Identify which cell holds the provided text, then report its [x, y] central coordinate. 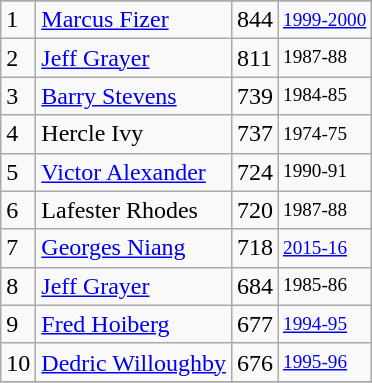
Marcus Fizer [134, 20]
7 [18, 248]
4 [18, 134]
724 [254, 172]
1994-95 [325, 324]
718 [254, 248]
Georges Niang [134, 248]
Victor Alexander [134, 172]
739 [254, 96]
Dedric Willoughby [134, 362]
2 [18, 58]
1974-75 [325, 134]
6 [18, 210]
1984-85 [325, 96]
10 [18, 362]
737 [254, 134]
1985-86 [325, 286]
684 [254, 286]
2015-16 [325, 248]
Lafester Rhodes [134, 210]
8 [18, 286]
1990-91 [325, 172]
Barry Stevens [134, 96]
720 [254, 210]
9 [18, 324]
1995-96 [325, 362]
811 [254, 58]
5 [18, 172]
1999-2000 [325, 20]
Hercle Ivy [134, 134]
677 [254, 324]
3 [18, 96]
1 [18, 20]
844 [254, 20]
Fred Hoiberg [134, 324]
676 [254, 362]
